Return the (x, y) coordinate for the center point of the cell that contains the specified text.  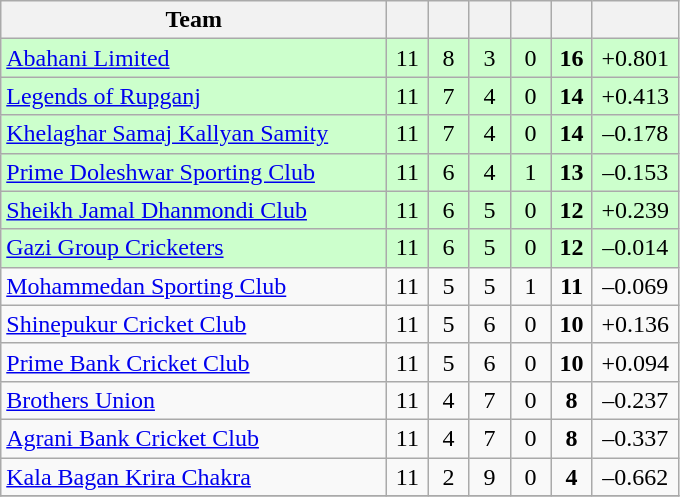
–0.069 (635, 286)
Khelaghar Samaj Kallyan Samity (194, 134)
Prime Bank Cricket Club (194, 362)
–0.014 (635, 248)
2 (448, 477)
3 (490, 58)
16 (572, 58)
–0.337 (635, 438)
–0.662 (635, 477)
+0.239 (635, 210)
Brothers Union (194, 400)
+0.136 (635, 324)
Agrani Bank Cricket Club (194, 438)
+0.801 (635, 58)
Shinepukur Cricket Club (194, 324)
Legends of Rupganj (194, 96)
+0.413 (635, 96)
–0.178 (635, 134)
Abahani Limited (194, 58)
Mohammedan Sporting Club (194, 286)
13 (572, 172)
+0.094 (635, 362)
Gazi Group Cricketers (194, 248)
–0.153 (635, 172)
–0.237 (635, 400)
Team (194, 20)
Kala Bagan Krira Chakra (194, 477)
Prime Doleshwar Sporting Club (194, 172)
Sheikh Jamal Dhanmondi Club (194, 210)
9 (490, 477)
